Return (x, y) of the center of cell containing provided text 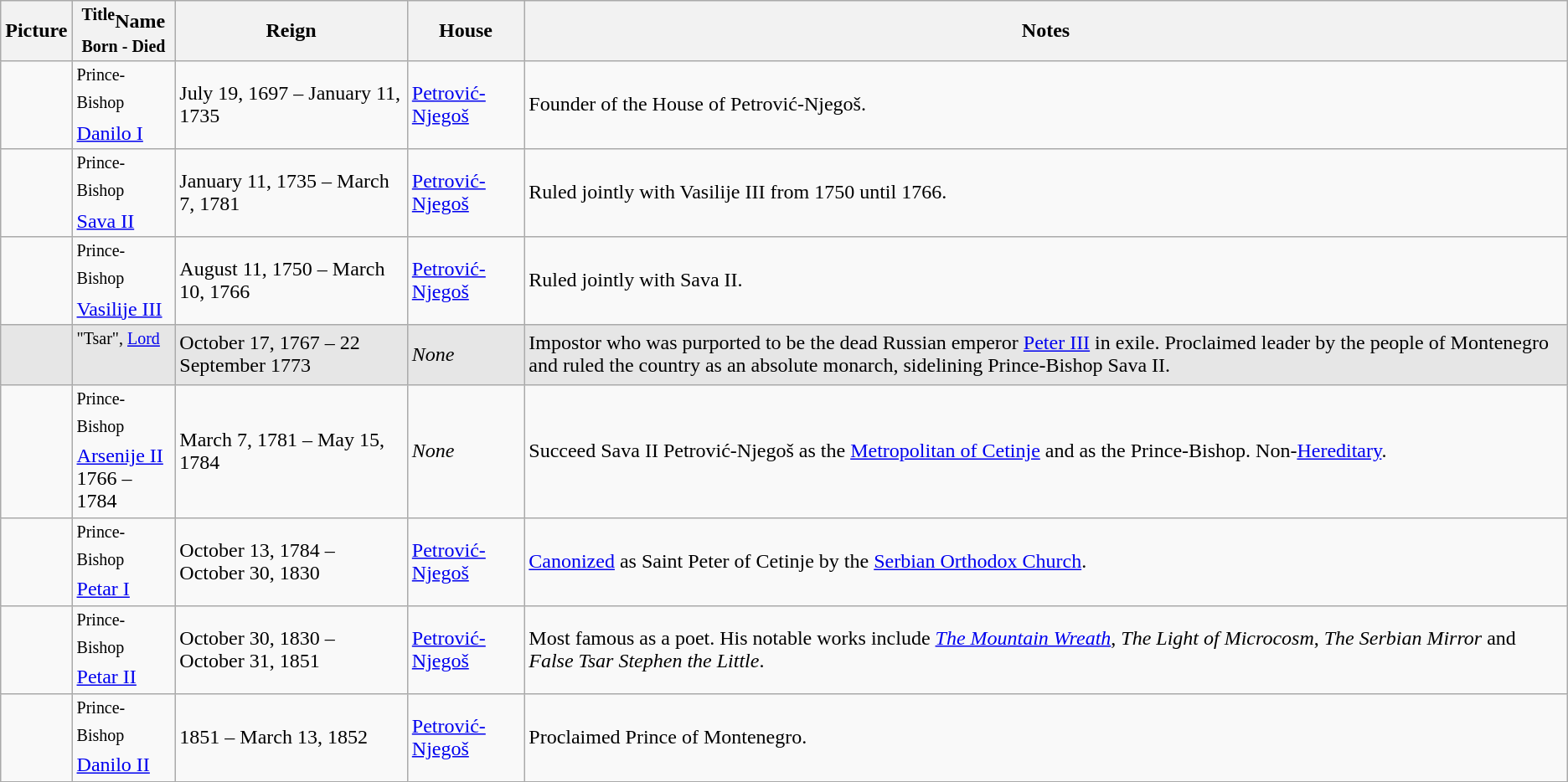
March 7, 1781 – May 15, 1784 (291, 450)
Succeed Sava II Petrović-Njegoš as the Metropolitan of Cetinje and as the Prince-Bishop. Non-Hereditary. (1045, 450)
1851 – March 13, 1852 (291, 737)
Most famous as a poet. His notable works include The Mountain Wreath, The Light of Microcosm, The Serbian Mirror and False Tsar Stephen the Little. (1045, 650)
October 17, 1767 – 22 September 1773 (291, 354)
TitleNameBorn - Died (124, 31)
August 11, 1750 – March 10, 1766 (291, 280)
Proclaimed Prince of Montenegro. (1045, 737)
Prince-Bishop Danilo I (124, 104)
Founder of the House of Petrović-Njegoš. (1045, 104)
Picture (37, 31)
Reign (291, 31)
Prince-Bishop Arsenije II 1766 – 1784 (124, 450)
Prince-Bishop Petar II (124, 650)
Ruled jointly with Vasilije III from 1750 until 1766. (1045, 193)
Prince-Bishop Petar I (124, 561)
Ruled jointly with Sava II. (1045, 280)
Prince-Bishop Sava II (124, 193)
January 11, 1735 – March 7, 1781 (291, 193)
October 13, 1784 – October 30, 1830 (291, 561)
Prince-Bishop Vasilije III (124, 280)
"Tsar", Lord (124, 354)
Prince-BishopDanilo II (124, 737)
July 19, 1697 – January 11, 1735 (291, 104)
Canonized as Saint Peter of Cetinje by the Serbian Orthodox Church. (1045, 561)
Notes (1045, 31)
House (466, 31)
October 30, 1830 – October 31, 1851 (291, 650)
